Determine the (X, Y) coordinate at the center of the cell enclosing the given text.  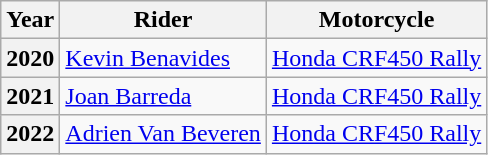
2022 (30, 134)
Adrien Van Beveren (164, 134)
2020 (30, 58)
Joan Barreda (164, 96)
Rider (164, 20)
2021 (30, 96)
Kevin Benavides (164, 58)
Year (30, 20)
Motorcycle (376, 20)
